Capture the cell that displays the provided text and extract its [x, y] central coordinate. 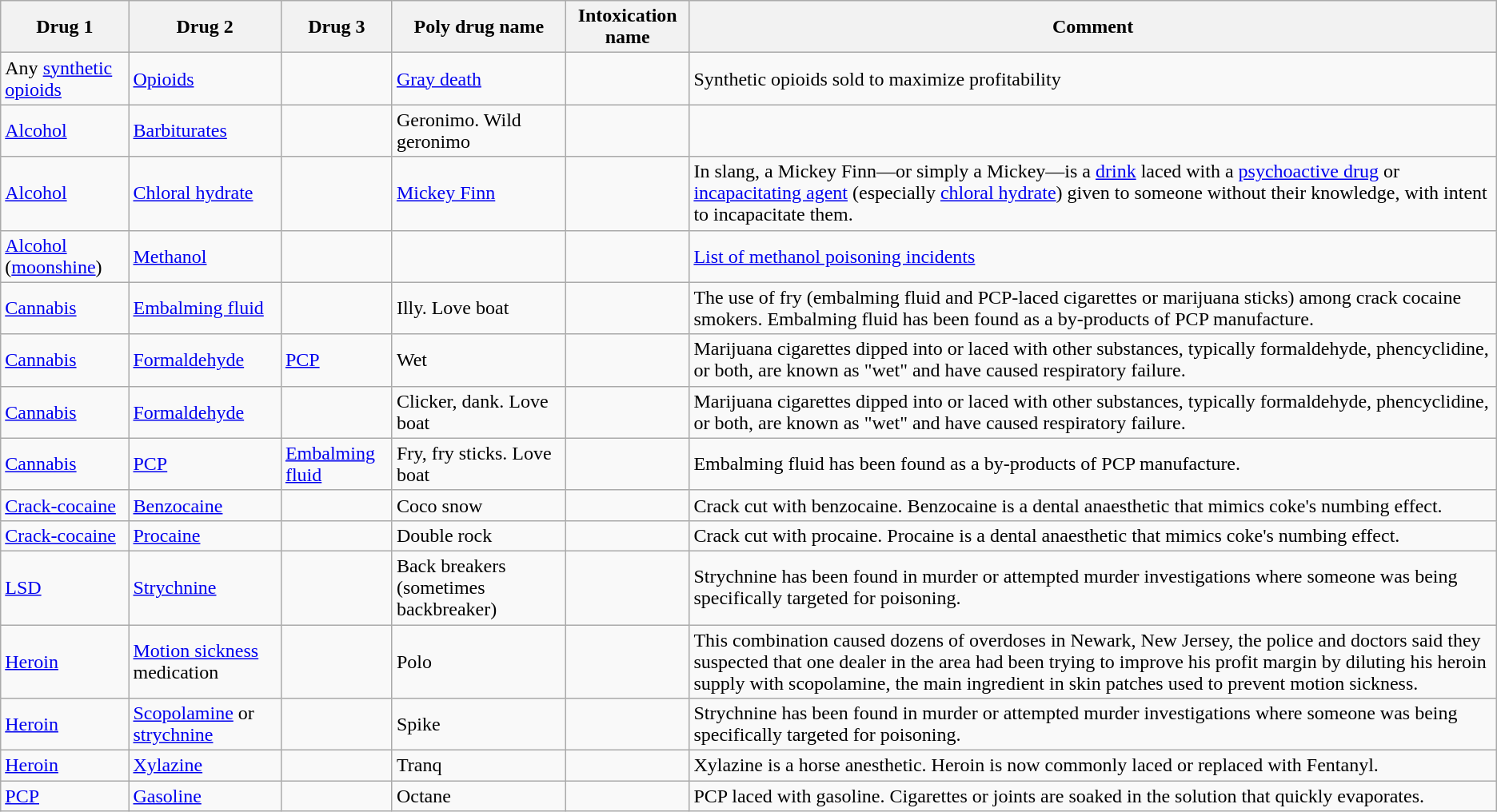
Strychnine [205, 587]
Spike [478, 724]
Synthetic opioids sold to maximize profitability [1092, 78]
Mickey Finn [478, 193]
PCP laced with gasoline. Cigarettes or joints are soaked in the solution that quickly evaporates. [1092, 796]
Xylazine is a horse anesthetic. Heroin is now commonly laced or replaced with Fentanyl. [1092, 766]
Barbiturates [205, 131]
Chloral hydrate [205, 193]
Wet [478, 360]
Tranq [478, 766]
Alcohol (moonshine) [65, 256]
Methanol [205, 256]
Gasoline [205, 796]
Intoxication name [627, 27]
Gray death [478, 78]
Clicker, dank. Love boat [478, 412]
Embalming fluid has been found as a by-products of PCP manufacture. [1092, 464]
Opioids [205, 78]
Motion sickness medication [205, 662]
List of methanol poisoning incidents [1092, 256]
Polo [478, 662]
Octane [478, 796]
Procaine [205, 535]
Poly drug name [478, 27]
Fry, fry sticks. Love boat [478, 464]
Scopolamine or strychnine [205, 724]
Xylazine [205, 766]
Crack cut with procaine. Procaine is a dental anaesthetic that mimics coke's numbing effect. [1092, 535]
Double rock [478, 535]
Drug 2 [205, 27]
Illy. Love boat [478, 308]
Crack cut with benzocaine. Benzocaine is a dental anaesthetic that mimics coke's numbing effect. [1092, 505]
LSD [65, 587]
Drug 3 [336, 27]
Drug 1 [65, 27]
Comment [1092, 27]
Coco snow [478, 505]
Geronimo. Wild geronimo [478, 131]
Back breakers (sometimes backbreaker) [478, 587]
Any synthetic opioids [65, 78]
Benzocaine [205, 505]
